Return the [x, y] coordinate for the center point of the cell that contains the specified text.  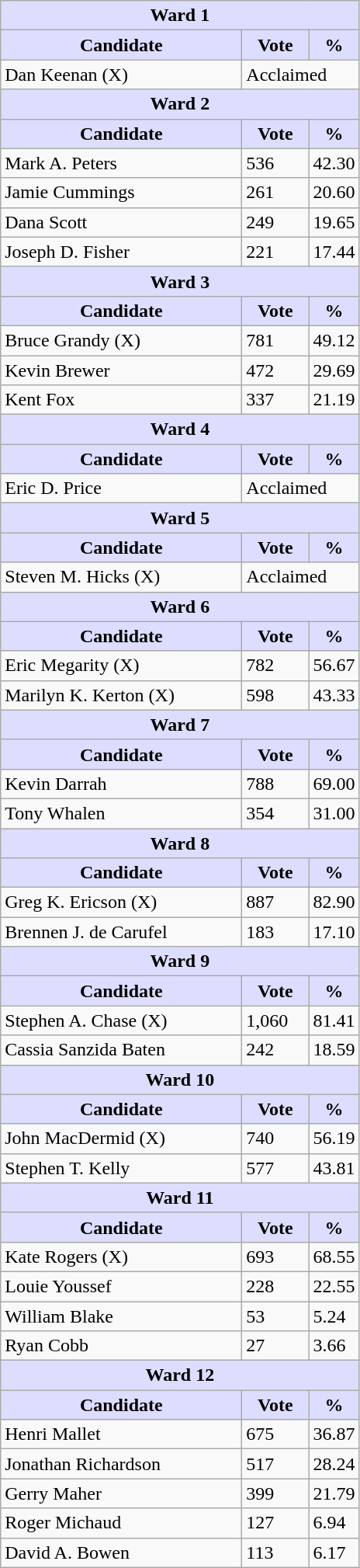
Ward 5 [180, 518]
675 [275, 1434]
43.81 [334, 1168]
27 [275, 1346]
Tony Whalen [121, 813]
Kevin Darrah [121, 784]
Jamie Cummings [121, 193]
36.87 [334, 1434]
399 [275, 1493]
Bruce Grandy (X) [121, 340]
242 [275, 1050]
6.94 [334, 1523]
18.59 [334, 1050]
29.69 [334, 370]
Louie Youssef [121, 1286]
5.24 [334, 1316]
28.24 [334, 1464]
81.41 [334, 1020]
20.60 [334, 193]
Kent Fox [121, 400]
Ward 12 [180, 1375]
William Blake [121, 1316]
Ward 3 [180, 281]
Dan Keenan (X) [121, 75]
John MacDermid (X) [121, 1139]
536 [275, 163]
693 [275, 1257]
577 [275, 1168]
Eric D. Price [121, 488]
31.00 [334, 813]
David A. Bowen [121, 1552]
Ward 10 [180, 1080]
Ward 6 [180, 607]
228 [275, 1286]
782 [275, 666]
Ward 9 [180, 961]
19.65 [334, 222]
82.90 [334, 902]
43.33 [334, 695]
1,060 [275, 1020]
Mark A. Peters [121, 163]
221 [275, 252]
Cassia Sanzida Baten [121, 1050]
Marilyn K. Kerton (X) [121, 695]
Stephen T. Kelly [121, 1168]
Brennen J. de Carufel [121, 932]
21.79 [334, 1493]
Eric Megarity (X) [121, 666]
887 [275, 902]
113 [275, 1552]
Gerry Maher [121, 1493]
Stephen A. Chase (X) [121, 1020]
Jonathan Richardson [121, 1464]
Henri Mallet [121, 1434]
127 [275, 1523]
Ward 4 [180, 429]
Joseph D. Fisher [121, 252]
Ryan Cobb [121, 1346]
69.00 [334, 784]
261 [275, 193]
22.55 [334, 1286]
472 [275, 370]
49.12 [334, 340]
53 [275, 1316]
Ward 1 [180, 16]
354 [275, 813]
Steven M. Hicks (X) [121, 577]
Ward 2 [180, 104]
337 [275, 400]
56.67 [334, 666]
740 [275, 1139]
517 [275, 1464]
788 [275, 784]
183 [275, 932]
42.30 [334, 163]
Ward 11 [180, 1198]
17.10 [334, 932]
Roger Michaud [121, 1523]
21.19 [334, 400]
17.44 [334, 252]
781 [275, 340]
68.55 [334, 1257]
Ward 7 [180, 725]
Greg K. Ericson (X) [121, 902]
Kate Rogers (X) [121, 1257]
598 [275, 695]
56.19 [334, 1139]
6.17 [334, 1552]
Dana Scott [121, 222]
249 [275, 222]
Kevin Brewer [121, 370]
Ward 8 [180, 843]
3.66 [334, 1346]
